Provide the (x, y) coordinate of the cell's center where the given text is located.  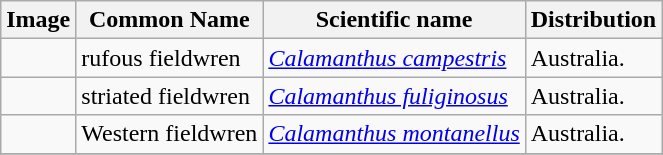
Calamanthus montanellus (394, 134)
Scientific name (394, 20)
Distribution (593, 20)
Calamanthus campestris (394, 58)
striated fieldwren (170, 96)
Calamanthus fuliginosus (394, 96)
Image (38, 20)
Common Name (170, 20)
Western fieldwren (170, 134)
rufous fieldwren (170, 58)
